Scan for the cell matching the given text and deliver its [X, Y] coordinate at center. 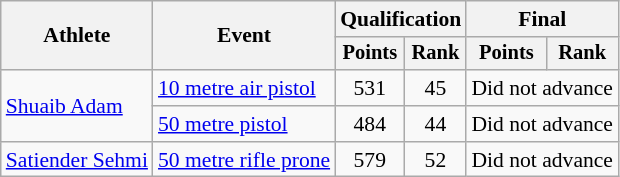
531 [370, 88]
484 [370, 124]
10 metre air pistol [244, 88]
45 [435, 88]
44 [435, 124]
Final [542, 19]
50 metre pistol [244, 124]
Shuaib Adam [77, 106]
Athlete [77, 36]
Event [244, 36]
Qualification [400, 19]
